Scan for the cell matching the given text and deliver its [x, y] coordinate at center. 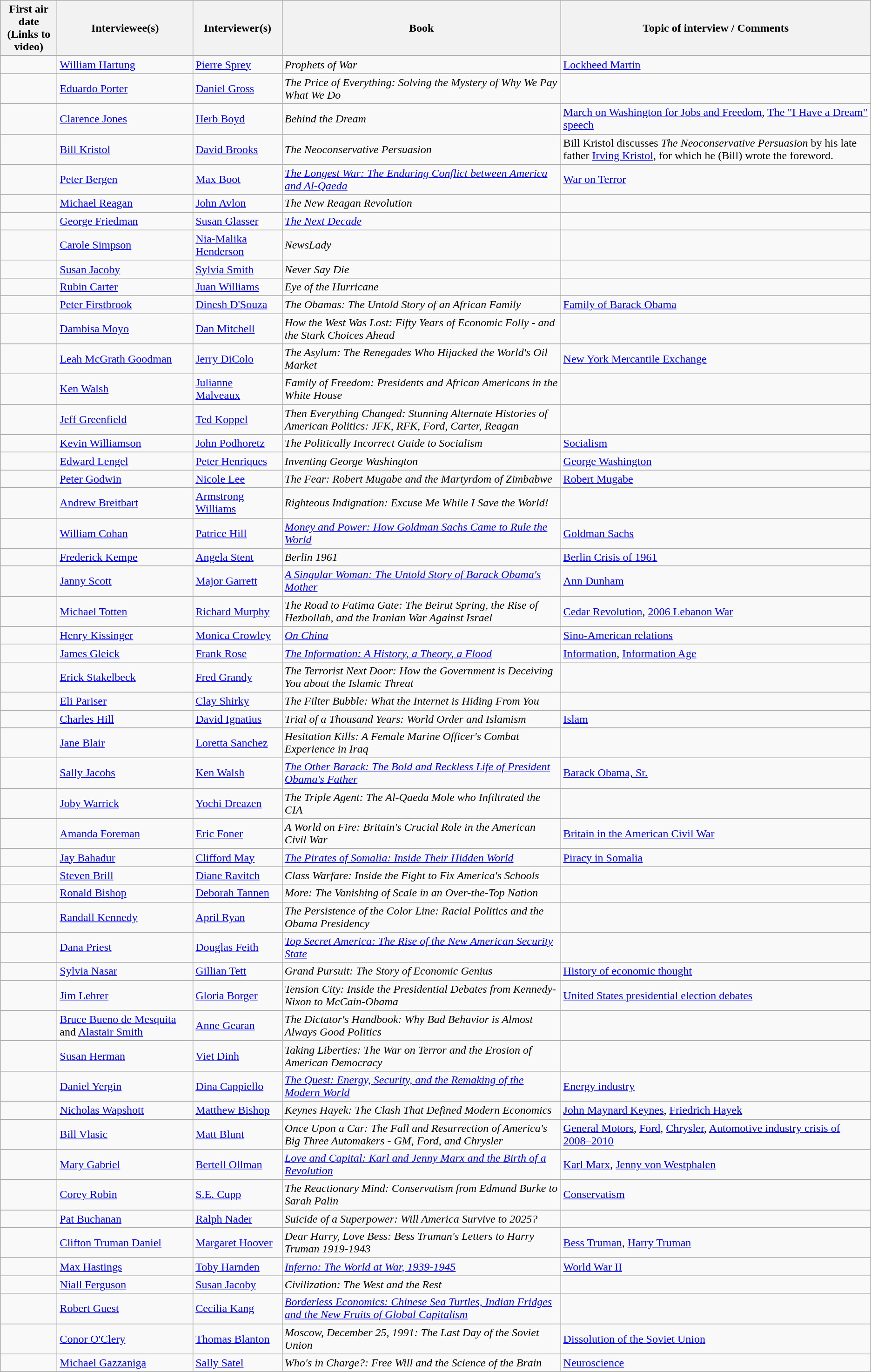
War on Terror [716, 180]
Conor O'Clery [125, 1338]
Corey Robin [125, 1195]
Pierre Sprey [238, 65]
Once Upon a Car: The Fall and Resurrection of America's Big Three Automakers - GM, Ford, and Chrysler [422, 1134]
How the West Was Lost: Fifty Years of Economic Folly - and the Stark Choices Ahead [422, 329]
More: The Vanishing of Scale in an Over-the-Top Nation [422, 893]
Frederick Kempe [125, 557]
Barack Obama, Sr. [716, 773]
Matt Blunt [238, 1134]
Janny Scott [125, 581]
The Other Barack: The Bold and Reckless Life of President Obama's Father [422, 773]
Jerry DiColo [238, 359]
Max Boot [238, 180]
Andrew Breitbart [125, 503]
Bill Kristol [125, 149]
Erick Stakelbeck [125, 677]
Family of Barack Obama [716, 304]
Eye of the Hurricane [422, 287]
Peter Godwin [125, 479]
Family of Freedom: Presidents and African Americans in the White House [422, 389]
Juan Williams [238, 287]
Suicide of a Superpower: Will America Survive to 2025? [422, 1219]
The Triple Agent: The Al-Qaeda Mole who Infiltrated the CIA [422, 803]
Clarence Jones [125, 119]
Robert Mugabe [716, 479]
Cecilia Kang [238, 1309]
Top Secret America: The Rise of the New American Security State [422, 948]
Joby Warrick [125, 803]
Trial of a Thousand Years: World Order and Islamism [422, 719]
United States presidential election debates [716, 995]
Mary Gabriel [125, 1164]
Love and Capital: Karl and Jenny Marx and the Birth of a Revolution [422, 1164]
Dina Cappiello [238, 1086]
Susan Glasser [238, 221]
Peter Henriques [238, 461]
Gloria Borger [238, 995]
Frank Rose [238, 653]
Niall Ferguson [125, 1285]
Peter Firstbrook [125, 304]
General Motors, Ford, Chrysler, Automotive industry crisis of 2008–2010 [716, 1134]
World War II [716, 1267]
Carole Simpson [125, 245]
Eric Foner [238, 834]
Taking Liberties: The War on Terror and the Erosion of American Democracy [422, 1056]
Sally Jacobs [125, 773]
Nicole Lee [238, 479]
Ted Koppel [238, 420]
John Podhoretz [238, 444]
James Gleick [125, 653]
Sylvia Nasar [125, 971]
Inferno: The World at War, 1939-1945 [422, 1267]
Borderless Economics: Chinese Sea Turtles, Indian Fridges and the New Fruits of Global Capitalism [422, 1309]
Toby Harnden [238, 1267]
Berlin Crisis of 1961 [716, 557]
Robert Guest [125, 1309]
John Maynard Keynes, Friedrich Hayek [716, 1110]
Never Say Die [422, 269]
Dana Priest [125, 948]
Nicholas Wapshott [125, 1110]
The Dictator's Handbook: Why Bad Behavior is Almost Always Good Politics [422, 1026]
New York Mercantile Exchange [716, 359]
The New Reagan Revolution [422, 203]
Clifton Truman Daniel [125, 1243]
Jane Blair [125, 743]
Keynes Hayek: The Clash That Defined Modern Economics [422, 1110]
Clifford May [238, 858]
Book [422, 28]
Angela Stent [238, 557]
William Hartung [125, 65]
Henry Kissinger [125, 635]
Pat Buchanan [125, 1219]
Kevin Williamson [125, 444]
Daniel Gross [238, 88]
Eli Pariser [125, 701]
Douglas Feith [238, 948]
Loretta Sanchez [238, 743]
Energy industry [716, 1086]
Anne Gearan [238, 1026]
Julianne Malveaux [238, 389]
Michael Reagan [125, 203]
Islam [716, 719]
Civilization: The West and the Rest [422, 1285]
David Brooks [238, 149]
Sino-American relations [716, 635]
Lockheed Martin [716, 65]
Gillian Tett [238, 971]
Then Everything Changed: Stunning Alternate Histories of American Politics: JFK, RFK, Ford, Carter, Reagan [422, 420]
Inventing George Washington [422, 461]
Jeff Greenfield [125, 420]
Dissolution of the Soviet Union [716, 1338]
Socialism [716, 444]
March on Washington for Jobs and Freedom, The "I Have a Dream" speech [716, 119]
Amanda Foreman [125, 834]
Yochi Dreazen [238, 803]
Randall Kennedy [125, 917]
History of economic thought [716, 971]
NewsLady [422, 245]
On China [422, 635]
Bill Vlasic [125, 1134]
Prophets of War [422, 65]
Class Warfare: Inside the Fight to Fix America's Schools [422, 875]
Bertell Ollman [238, 1164]
Jay Bahadur [125, 858]
John Avlon [238, 203]
Ann Dunham [716, 581]
Righteous Indignation: Excuse Me While I Save the World! [422, 503]
Eduardo Porter [125, 88]
Bruce Bueno de Mesquita and Alastair Smith [125, 1026]
The Road to Fatima Gate: The Beirut Spring, the Rise of Hezbollah, and the Iranian War Against Israel [422, 612]
S.E. Cupp [238, 1195]
Karl Marx, Jenny von Westphalen [716, 1164]
Nia-Malika Henderson [238, 245]
Matthew Bishop [238, 1110]
Major Garrett [238, 581]
Armstrong Williams [238, 503]
The Reactionary Mind: Conservatism from Edmund Burke to Sarah Palin [422, 1195]
Richard Murphy [238, 612]
Thomas Blanton [238, 1338]
Peter Bergen [125, 180]
Steven Brill [125, 875]
Jim Lehrer [125, 995]
A World on Fire: Britain's Crucial Role in the American Civil War [422, 834]
Viet Dinh [238, 1056]
Sally Satel [238, 1363]
The Filter Bubble: What the Internet is Hiding From You [422, 701]
William Cohan [125, 533]
The Neoconservative Persuasion [422, 149]
Diane Ravitch [238, 875]
Conservatism [716, 1195]
Dear Harry, Love Bess: Bess Truman's Letters to Harry Truman 1919-1943 [422, 1243]
Patrice Hill [238, 533]
Money and Power: How Goldman Sachs Came to Rule the World [422, 533]
The Longest War: The Enduring Conflict between America and Al-Qaeda [422, 180]
Margaret Hoover [238, 1243]
The Information: A History, a Theory, a Flood [422, 653]
Goldman Sachs [716, 533]
Edward Lengel [125, 461]
Michael Gazzaniga [125, 1363]
Behind the Dream [422, 119]
Deborah Tannen [238, 893]
George Washington [716, 461]
Interviewer(s) [238, 28]
Hesitation Kills: A Female Marine Officer's Combat Experience in Iraq [422, 743]
Susan Herman [125, 1056]
The Asylum: The Renegades Who Hijacked the World's Oil Market [422, 359]
Bill Kristol discusses The Neoconservative Persuasion by his late father Irving Kristol, for which he (Bill) wrote the foreword. [716, 149]
Daniel Yergin [125, 1086]
George Friedman [125, 221]
Moscow, December 25, 1991: The Last Day of the Soviet Union [422, 1338]
Dambisa Moyo [125, 329]
Leah McGrath Goodman [125, 359]
Berlin 1961 [422, 557]
Britain in the American Civil War [716, 834]
Interviewee(s) [125, 28]
Bess Truman, Harry Truman [716, 1243]
Topic of interview / Comments [716, 28]
Information, Information Age [716, 653]
First air date(Links to video) [29, 28]
The Next Decade [422, 221]
Grand Pursuit: The Story of Economic Genius [422, 971]
The Quest: Energy, Security, and the Remaking of the Modern World [422, 1086]
Neuroscience [716, 1363]
Charles Hill [125, 719]
Tension City: Inside the Presidential Debates from Kennedy-Nixon to McCain-Obama [422, 995]
Ronald Bishop [125, 893]
The Fear: Robert Mugabe and the Martyrdom of Zimbabwe [422, 479]
Dinesh D'Souza [238, 304]
Dan Mitchell [238, 329]
Clay Shirky [238, 701]
Herb Boyd [238, 119]
The Persistence of the Color Line: Racial Politics and the Obama Presidency [422, 917]
Who's in Charge?: Free Will and the Science of the Brain [422, 1363]
Cedar Revolution, 2006 Lebanon War [716, 612]
Ralph Nader [238, 1219]
The Obamas: The Untold Story of an African Family [422, 304]
Max Hastings [125, 1267]
Michael Totten [125, 612]
April Ryan [238, 917]
The Politically Incorrect Guide to Socialism [422, 444]
Sylvia Smith [238, 269]
The Terrorist Next Door: How the Government is Deceiving You about the Islamic Threat [422, 677]
The Price of Everything: Solving the Mystery of Why We Pay What We Do [422, 88]
Piracy in Somalia [716, 858]
Rubin Carter [125, 287]
A Singular Woman: The Untold Story of Barack Obama's Mother [422, 581]
Fred Grandy [238, 677]
The Pirates of Somalia: Inside Their Hidden World [422, 858]
David Ignatius [238, 719]
Monica Crowley [238, 635]
